Return the [X, Y] coordinate for the center point of the cell that contains the specified text.  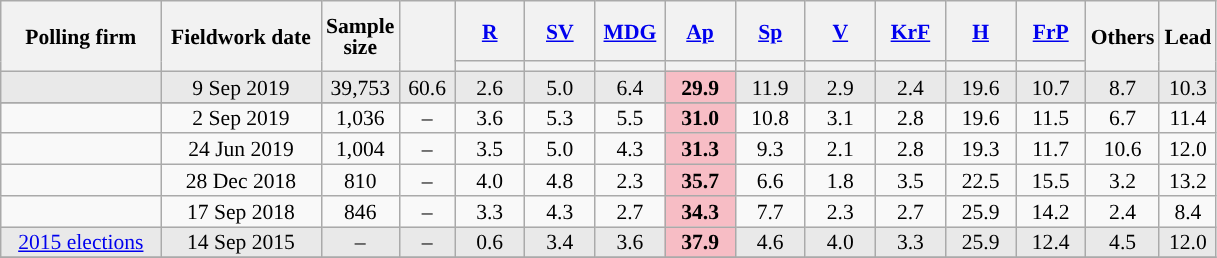
13.2 [1188, 180]
4.5 [1123, 242]
0.6 [490, 242]
Lead [1188, 36]
11.9 [770, 86]
10.3 [1188, 86]
9 Sep 2019 [241, 86]
15.5 [1051, 180]
3.2 [1123, 180]
846 [360, 212]
14 Sep 2015 [241, 242]
4.6 [770, 242]
22.5 [980, 180]
12.4 [1051, 242]
Others [1123, 36]
H [980, 31]
1,036 [360, 118]
V [840, 31]
1.8 [840, 180]
34.3 [700, 212]
Sp [770, 31]
Ap [700, 31]
FrP [1051, 31]
17 Sep 2018 [241, 212]
19.3 [980, 150]
3.1 [840, 118]
35.7 [700, 180]
7.7 [770, 212]
60.6 [426, 86]
1,004 [360, 150]
2015 elections [81, 242]
31.0 [700, 118]
Polling firm [81, 36]
37.9 [700, 242]
29.9 [700, 86]
KrF [910, 31]
6.6 [770, 180]
6.4 [630, 86]
810 [360, 180]
6.7 [1123, 118]
39,753 [360, 86]
5.5 [630, 118]
2 Sep 2019 [241, 118]
9.3 [770, 150]
R [490, 31]
10.8 [770, 118]
MDG [630, 31]
3.4 [560, 242]
11.7 [1051, 150]
10.6 [1123, 150]
SV [560, 31]
28 Dec 2018 [241, 180]
24 Jun 2019 [241, 150]
5.3 [560, 118]
11.4 [1188, 118]
2.1 [840, 150]
2.9 [840, 86]
Fieldwork date [241, 36]
8.7 [1123, 86]
Samplesize [360, 36]
11.5 [1051, 118]
2.6 [490, 86]
14.2 [1051, 212]
10.7 [1051, 86]
31.3 [700, 150]
8.4 [1188, 212]
4.8 [560, 180]
